Detect which cell encompasses the target text, then output its (X, Y) center coordinate. 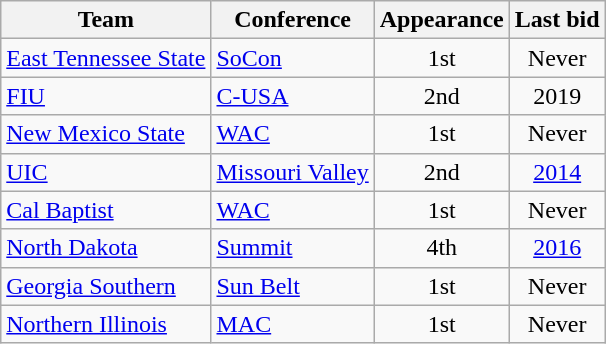
UIC (106, 172)
New Mexico State (106, 134)
Appearance (442, 20)
Georgia Southern (106, 286)
C-USA (292, 96)
Last bid (557, 20)
Cal Baptist (106, 210)
2019 (557, 96)
2016 (557, 248)
4th (442, 248)
Team (106, 20)
Northern Illinois (106, 324)
Summit (292, 248)
Missouri Valley (292, 172)
Conference (292, 20)
Sun Belt (292, 286)
MAC (292, 324)
FIU (106, 96)
East Tennessee State (106, 58)
SoCon (292, 58)
North Dakota (106, 248)
2014 (557, 172)
